Capture the cell that displays the provided text and extract its (x, y) central coordinate. 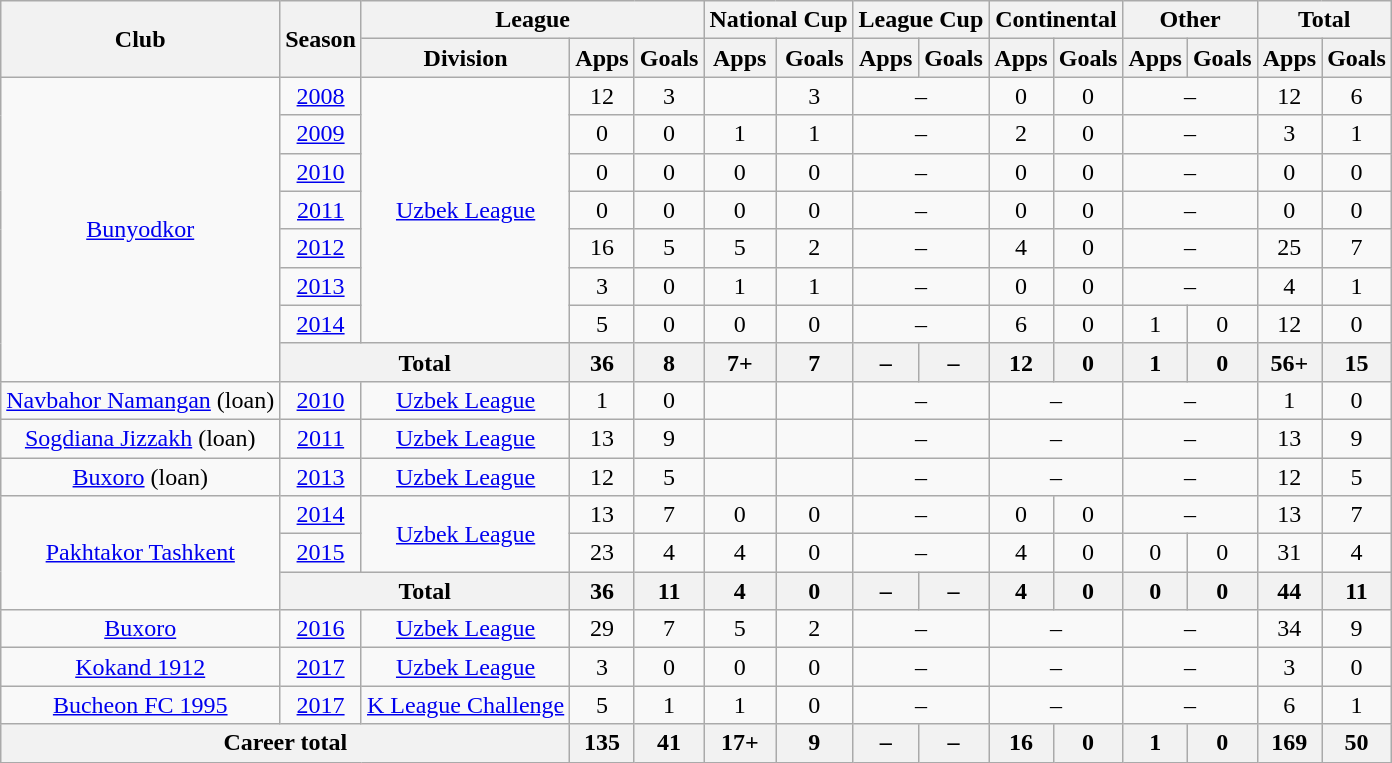
Division (465, 58)
National Cup (778, 20)
50 (1357, 743)
Other (1190, 20)
K League Challenge (465, 705)
2015 (321, 553)
Bunyodkor (140, 229)
Career total (286, 743)
135 (602, 743)
25 (1289, 248)
15 (1357, 362)
2008 (321, 96)
Sogdiana Jizzakh (loan) (140, 438)
23 (602, 553)
8 (669, 362)
7+ (740, 362)
League (532, 20)
44 (1289, 591)
Season (321, 39)
17+ (740, 743)
Buxoro (loan) (140, 477)
2009 (321, 134)
Pakhtakor Tashkent (140, 553)
Bucheon FC 1995 (140, 705)
34 (1289, 629)
League Cup (921, 20)
2012 (321, 248)
169 (1289, 743)
Club (140, 39)
Continental (1056, 20)
29 (602, 629)
Kokand 1912 (140, 667)
Navbahor Namangan (loan) (140, 400)
2016 (321, 629)
56+ (1289, 362)
Buxoro (140, 629)
41 (669, 743)
31 (1289, 553)
